Extract the (X, Y) coordinate from the center of the cell holding the provided text.  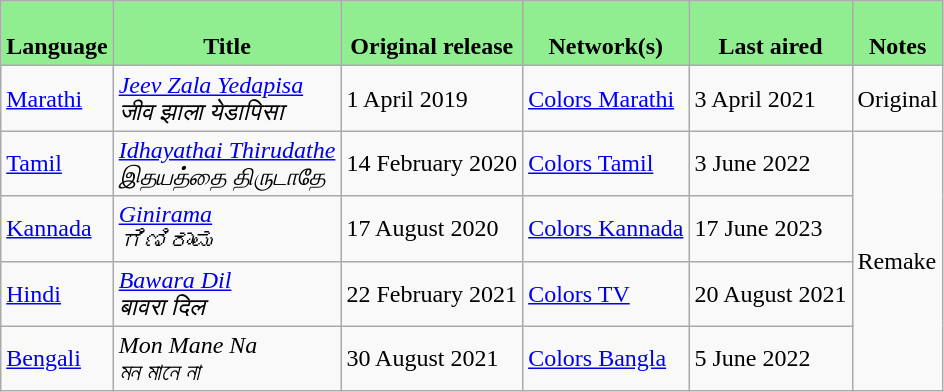
3 June 2022 (770, 164)
Original release (432, 34)
Last aired (770, 34)
1 April 2019 (432, 98)
Network(s) (606, 34)
Kannada (57, 228)
17 August 2020 (432, 228)
Jeev Zala Yedapisa जीव झाला येडापिसा (227, 98)
Bawara Dil बावरा दिल (227, 294)
Bengali (57, 358)
Marathi (57, 98)
17 June 2023 (770, 228)
Colors Bangla (606, 358)
Ginirama ಗಿಣಿರಾಮ (227, 228)
Tamil (57, 164)
5 June 2022 (770, 358)
20 August 2021 (770, 294)
Colors Kannada (606, 228)
Colors TV (606, 294)
3 April 2021 (770, 98)
22 February 2021 (432, 294)
Idhayathai Thirudathe இதயத்தை திருடாதே (227, 164)
Colors Tamil (606, 164)
Hindi (57, 294)
Notes (898, 34)
14 February 2020 (432, 164)
Colors Marathi (606, 98)
Title (227, 34)
Original (898, 98)
Remake (898, 261)
30 August 2021 (432, 358)
Mon Mane Na মন মানে না (227, 358)
Language (57, 34)
